Extract the (X, Y) coordinate from the center of the cell holding the provided text.  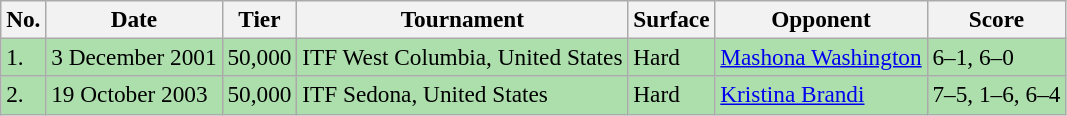
Opponent (821, 19)
6–1, 6–0 (996, 57)
2. (24, 95)
No. (24, 19)
ITF Sedona, United States (462, 95)
1. (24, 57)
Kristina Brandi (821, 95)
ITF West Columbia, United States (462, 57)
Date (134, 19)
7–5, 1–6, 6–4 (996, 95)
19 October 2003 (134, 95)
Tournament (462, 19)
Score (996, 19)
Tier (260, 19)
Surface (672, 19)
3 December 2001 (134, 57)
Mashona Washington (821, 57)
